Pinpoint the cell where the given text exists, returning its [X, Y] midpoint coordinate. 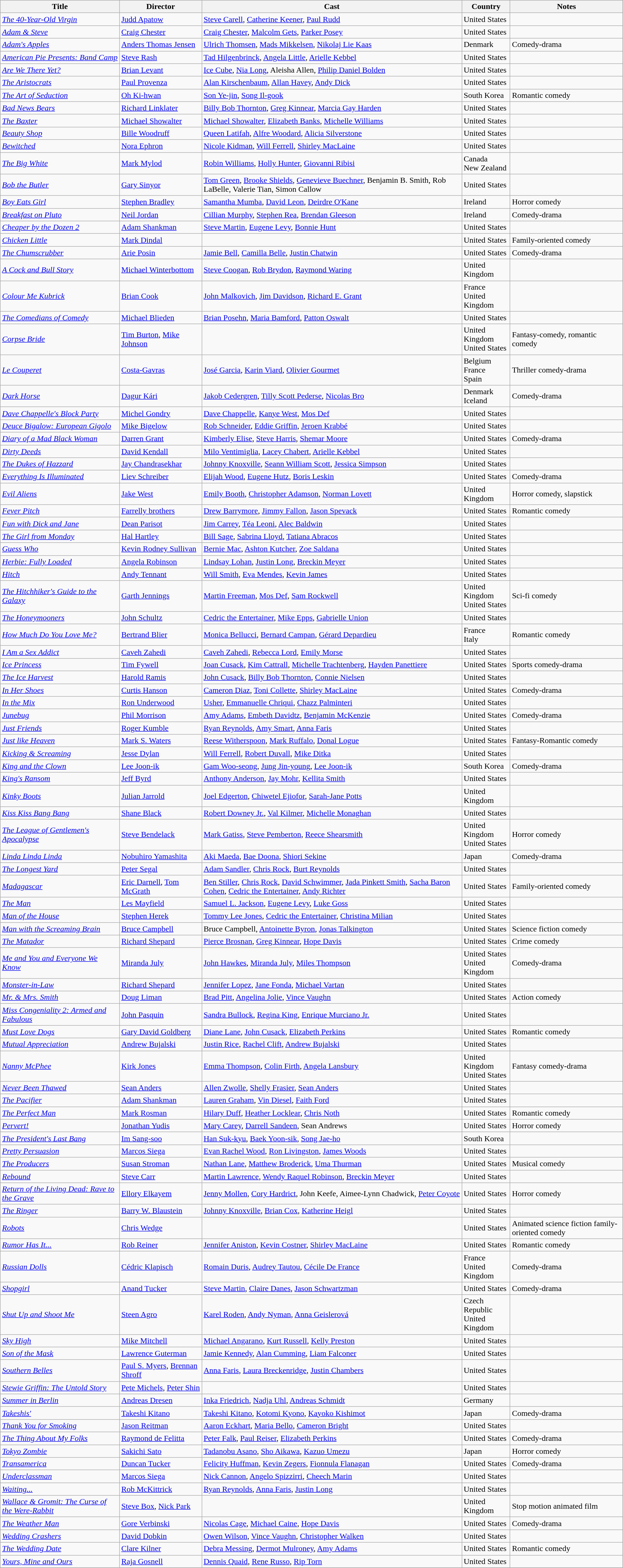
Stop motion animated film [566, 1506]
The Comedians of Comedy [60, 318]
Emily Booth, Christopher Adamson, Norman Lovett [332, 494]
Hal Hartley [160, 536]
Felicity Huffman, Kevin Zegers, Fionnula Flanagan [332, 1464]
Gore Verbinski [160, 1523]
Man with the Screaming Brain [60, 928]
Pretty Persuasion [60, 1151]
Jay Chandrasekhar [160, 464]
The Aristocrats [60, 83]
Jesse Dylan [160, 753]
Justin Rice, Rachel Clift, Andrew Bujalski [332, 1044]
Michel Gondry [160, 413]
Farrelly brothers [160, 511]
Lindsay Lohan, Justin Long, Breckin Meyer [332, 562]
The Hitchhiker's Guide to the Galaxy [60, 596]
Cillian Murphy, Stephen Rea, Brendan Gleeson [332, 215]
Ryan Reynolds, Anna Faris, Justin Long [332, 1489]
Raymond de Felitta [160, 1438]
Beauty Shop [60, 133]
Ben Stiller, Chris Rock, David Schwimmer, Jada Pinkett Smith, Sacha Baron Cohen, Cedric the Entertainer, Andy Richter [332, 886]
Adam Sandler, Chris Rock, Burt Reynolds [332, 869]
Animated science fiction family-oriented comedy [566, 1228]
John Schultz [160, 618]
Ron Underwood [160, 703]
How Much Do You Love Me? [60, 635]
A Cock and Bull Story [60, 270]
Cheaper by the Dozen 2 [60, 227]
Tim Burton, Mike Johnson [160, 339]
Darren Grant [160, 438]
Jennifer Lopez, Jane Fonda, Michael Vartan [332, 985]
Herbie: Fully Loaded [60, 562]
Mutual Appreciation [60, 1044]
Dave Chappelle's Block Party [60, 413]
Chris Wedge [160, 1228]
Director [160, 7]
Samuel L. Jackson, Eugene Levy, Luke Goss [332, 903]
Joan Cusack, Kim Cattrall, Michelle Trachtenberg, Hayden Panettiere [332, 664]
Susan Stroman [160, 1164]
Allen Zwolle, Shelly Frasier, Sean Anders [332, 1088]
Nicole Kidman, Will Ferrell, Shirley MacLaine [332, 146]
Andreas Dresen [160, 1400]
Czech RepublicUnited Kingdom [486, 1314]
Martin Lawrence, Wendy Raquel Robinson, Breckin Meyer [332, 1176]
Rob Schneider, Eddie Griffin, Jeroen Krabbé [332, 426]
Nick Cannon, Angelo Spizzirri, Cheech Marin [332, 1476]
Bruce Campbell, Antoinette Byron, Jonas Talkington [332, 928]
The 40-Year-Old Virgin [60, 19]
King and the Clown [60, 766]
Tim Fywell [160, 664]
Madagascar [60, 886]
Ulrich Thomsen, Mads Mikkelsen, Nikolaj Lie Kaas [332, 45]
Jakob Cedergren, Tilly Scott Pederse, Nicolas Bro [332, 396]
Germany [486, 1400]
Jake West [160, 494]
Dark Horse [60, 396]
Stephen Herek [160, 916]
Country [486, 7]
Nobuhiro Yamashita [160, 856]
Michael Showalter, Elizabeth Banks, Michelle Williams [332, 121]
Pervert! [60, 1126]
Kimberly Elise, Steve Harris, Shemar Moore [332, 438]
Just Friends [60, 728]
Underclassman [60, 1476]
Robin Williams, Holly Hunter, Giovanni Ribisi [332, 163]
Takeshis' [60, 1413]
Romain Duris, Audrey Tautou, Cécile De France [332, 1267]
Rumor Has It... [60, 1245]
Rob Reiner [160, 1245]
Caveh Zahedi, Rebecca Lord, Emily Morse [332, 652]
Kevin Rodney Sullivan [160, 549]
Kicking & Screaming [60, 753]
Tom Green, Brooke Shields, Genevieve Buechner, Benjamin B. Smith, Rob LaBelle, Valerie Tian, Simon Callow [332, 185]
Bob the Butler [60, 185]
Just like Heaven [60, 741]
Johnny Knoxville, Seann William Scott, Jessica Simpson [332, 464]
Han Suk-kyu, Baek Yoon-sik, Song Jae-ho [332, 1138]
Adam & Steve [60, 32]
Steve Carr [160, 1176]
Nathan Lane, Matthew Broderick, Uma Thurman [332, 1164]
CanadaNew Zealand [486, 163]
Shane Black [160, 813]
The Dukes of Hazzard [60, 464]
The Longest Yard [60, 869]
Jennifer Aniston, Kevin Costner, Shirley MacLaine [332, 1245]
Kirk Jones [160, 1066]
Ice Princess [60, 664]
Stewie Griffin: The Untold Story [60, 1388]
Gary Sinyor [160, 185]
BelgiumFranceSpain [486, 370]
Dennis Quaid, Rene Russo, Rip Torn [332, 1561]
Stephen Bradley [160, 202]
Phil Morrison [160, 715]
In Her Shoes [60, 690]
Linda Linda Linda [60, 856]
Fantasy-Romantic comedy [566, 741]
Return of the Living Dead: Rave to the Grave [60, 1194]
Fantasy-comedy, romantic comedy [566, 339]
Shopgirl [60, 1288]
Fun with Dick and Jane [60, 524]
Michael Blieden [160, 318]
Evan Rachel Wood, Ron Livingston, James Woods [332, 1151]
Owen Wilson, Vince Vaughn, Christopher Walken [332, 1536]
The Big White [60, 163]
Mike Bigelow [160, 426]
David Kendall [160, 451]
Raja Gosnell [160, 1561]
Jeff Byrd [160, 779]
Crime comedy [566, 941]
Summer in Berlin [60, 1400]
Oh Ki-hwan [160, 95]
Denmark [486, 45]
Arie Posin [160, 253]
Mark Mylod [160, 163]
Anna Faris, Laura Breckenridge, Justin Chambers [332, 1370]
Emma Thompson, Colin Firth, Angela Lansbury [332, 1066]
Horror comedy, slapstick [566, 494]
Guess Who [60, 549]
The Chumscrubber [60, 253]
Wallace & Gromit: The Curse of the Were-Rabbit [60, 1506]
Andy Tennant [160, 574]
Rob McKittrick [160, 1489]
Mark S. Waters [160, 741]
John Malkovich, Jim Davidson, Richard E. Grant [332, 296]
Brian Levant [160, 70]
Steen Agro [160, 1314]
Mike Mitchell [160, 1341]
Tadanobu Asano, Sho Aikawa, Kazuo Umezu [332, 1451]
Gam Woo-seong, Jung Jin-young, Lee Joon-ik [332, 766]
Lauren Graham, Vin Diesel, Faith Ford [332, 1100]
Kiss Kiss Bang Bang [60, 813]
Bertrand Blier [160, 635]
Usher, Emmanuelle Chriqui, Chazz Palminteri [332, 703]
Notes [566, 7]
Diane Lane, John Cusack, Elizabeth Perkins [332, 1032]
Tad Hilgenbrinck, Angela Little, Arielle Kebbel [332, 57]
Dagur Kári [160, 396]
Peter Falk, Paul Reiser, Elizabeth Perkins [332, 1438]
Steve Martin, Eugene Levy, Bonnie Hunt [332, 227]
The Girl from Monday [60, 536]
Im Sang-soo [160, 1138]
Hitch [60, 574]
Anand Tucker [160, 1288]
Brian Posehn, Maria Bamford, Patton Oswalt [332, 318]
Takeshi Kitano, Kotomi Kyono, Kayoko Kishimot [332, 1413]
Cameron Diaz, Toni Collette, Shirley MacLaine [332, 690]
Me and You and Everyone We Know [60, 963]
Gary David Goldberg [160, 1032]
The Thing About My Folks [60, 1438]
The Art of Seduction [60, 95]
Monster-in-Law [60, 985]
Everything Is Illuminated [60, 477]
Transamerica [60, 1464]
The President's Last Bang [60, 1138]
Bill Sage, Sabrina Lloyd, Tatiana Abracos [332, 536]
David Dobkin [160, 1536]
Alan Kirschenbaum, Allan Havey, Andy Dick [332, 83]
Junebug [60, 715]
Julian Jarrold [160, 796]
In the Mix [60, 703]
Michael Winterbottom [160, 270]
Anders Thomas Jensen [160, 45]
Cast [332, 7]
Duncan Tucker [160, 1464]
Robots [60, 1228]
The Weather Man [60, 1523]
Billy Bob Thornton, Greg Kinnear, Marcia Gay Harden [332, 108]
Are We There Yet? [60, 70]
Thank You for Smoking [60, 1426]
Jonathan Yudis [160, 1126]
Mary Carey, Darrell Sandeen, Sean Andrews [332, 1126]
Mr. & Mrs. Smith [60, 997]
Paul Provenza [160, 83]
Barry W. Blaustein [160, 1211]
Man of the House [60, 916]
Le Couperet [60, 370]
Chicken Little [60, 240]
Colour Me Kubrick [60, 296]
Wedding Crashers [60, 1536]
Russian Dolls [60, 1267]
Milo Ventimiglia, Lacey Chabert, Arielle Kebbel [332, 451]
Fever Pitch [60, 511]
Neil Jordan [160, 215]
Sci-fi comedy [566, 596]
The League of Gentlemen's Apocalypse [60, 835]
Jenny Mollen, Cory Hardrict, John Keefe, Aimee-Lynn Chadwick, Peter Coyote [332, 1194]
Anthony Anderson, Jay Mohr, Kellita Smith [332, 779]
Steve Bendelack [160, 835]
Thriller comedy-drama [566, 370]
Evil Aliens [60, 494]
FranceItaly [486, 635]
Dean Parisot [160, 524]
The Ringer [60, 1211]
The Perfect Man [60, 1113]
The Wedding Date [60, 1549]
Cedric the Entertainer, Mike Epps, Gabrielle Union [332, 618]
John Cusack, Billy Bob Thornton, Connie Nielsen [332, 677]
Curtis Hanson [160, 690]
The Baxter [60, 121]
Debra Messing, Dermot Mulroney, Amy Adams [332, 1549]
Mark Gatiss, Steve Pemberton, Reece Shearsmith [332, 835]
Pierce Brosnan, Greg Kinnear, Hope Davis [332, 941]
Kinky Boots [60, 796]
Paul S. Myers, Brennan Shroff [160, 1370]
The Producers [60, 1164]
Bruce Campbell [160, 928]
Ryan Reynolds, Amy Smart, Anna Faris [332, 728]
The Pacifier [60, 1100]
Steve Martin, Claire Danes, Jason Schwartzman [332, 1288]
Tokyo Zombie [60, 1451]
Ellory Elkayem [160, 1194]
Liev Schreiber [160, 477]
Deuce Bigalow: European Gigolo [60, 426]
Shut Up and Shoot Me [60, 1314]
Sakichi Sato [160, 1451]
Bewitched [60, 146]
Rebound [60, 1176]
Mark Rosman [160, 1113]
Dave Chappelle, Kanye West, Mos Def [332, 413]
Caveh Zahedi [160, 652]
Musical comedy [566, 1164]
Fantasy comedy-drama [566, 1066]
Nora Ephron [160, 146]
Les Mayfield [160, 903]
Miranda July [160, 963]
Joel Edgerton, Chiwetel Ejiofor, Sarah-Jane Potts [332, 796]
Brad Pitt, Angelina Jolie, Vince Vaughn [332, 997]
Action comedy [566, 997]
Karel Roden, Andy Nyman, Anna Geislerová [332, 1314]
Peter Segal [160, 869]
DenmarkIceland [486, 396]
Ice Cube, Nia Long, Aleisha Allen, Philip Daniel Bolden [332, 70]
Tommy Lee Jones, Cedric the Entertainer, Christina Milian [332, 916]
Brian Cook [160, 296]
Boy Eats Girl [60, 202]
John Hawkes, Miranda July, Miles Thompson [332, 963]
Jim Carrey, Téa Leoni, Alec Baldwin [332, 524]
Queen Latifah, Alfre Woodard, Alicia Silverstone [332, 133]
Samantha Mumba, David Leon, Deirdre O'Kane [332, 202]
Bille Woodruff [160, 133]
I Am a Sex Addict [60, 652]
American Pie Presents: Band Camp [60, 57]
Richard Linklater [160, 108]
Aaron Eckhart, Maria Bello, Cameron Bright [332, 1426]
Bernie Mac, Ashton Kutcher, Zoe Saldana [332, 549]
José Garcia, Karin Viard, Olivier Gourmet [332, 370]
Steve Rash [160, 57]
Never Been Thawed [60, 1088]
Pete Michels, Peter Shin [160, 1388]
Dirty Deeds [60, 451]
Science fiction comedy [566, 928]
Robert Downey Jr., Val Kilmer, Michelle Monaghan [332, 813]
Michael Showalter [160, 121]
The Man [60, 903]
Corpse Bride [60, 339]
Mark Dindal [160, 240]
The Honeymooners [60, 618]
Adam's Apples [60, 45]
Costa-Gavras [160, 370]
Breakfast on Pluto [60, 215]
Yours, Mine and Ours [60, 1561]
Monica Bellucci, Bernard Campan, Gérard Depardieu [332, 635]
Title [60, 7]
Waiting... [60, 1489]
Steve Box, Nick Park [160, 1506]
Craig Chester, Malcolm Gets, Parker Posey [332, 32]
Sandra Bullock, Regina King, Enrique Murciano Jr. [332, 1015]
Steve Carell, Catherine Keener, Paul Rudd [332, 19]
Southern Belles [60, 1370]
Johnny Knoxville, Brian Cox, Katherine Heigl [332, 1211]
Must Love Dogs [60, 1032]
Will Smith, Eva Mendes, Kevin James [332, 574]
Jamie Kennedy, Alan Cumming, Liam Falconer [332, 1353]
John Pasquin [160, 1015]
Steve Coogan, Rob Brydon, Raymond Waring [332, 270]
Judd Apatow [160, 19]
Inka Friedrich, Nadja Uhl, Andreas Schmidt [332, 1400]
Miss Congeniality 2: Armed and Fabulous [60, 1015]
Andrew Bujalski [160, 1044]
Sean Anders [160, 1088]
Harold Ramis [160, 677]
Doug Liman [160, 997]
Aki Maeda, Bae Doona, Shiori Sekine [332, 856]
Amy Adams, Embeth Davidtz, Benjamin McKenzie [332, 715]
Angela Robinson [160, 562]
Craig Chester [160, 32]
Nicolas Cage, Michael Caine, Hope Davis [332, 1523]
Lee Joon-ik [160, 766]
Nanny McPhee [60, 1066]
Clare Kilner [160, 1549]
Lawrence Guterman [160, 1353]
King's Ransom [60, 779]
Takeshi Kitano [160, 1413]
Diary of a Mad Black Woman [60, 438]
Martin Freeman, Mos Def, Sam Rockwell [332, 596]
Roger Kumble [160, 728]
Sports comedy-drama [566, 664]
Jason Reitman [160, 1426]
Sky High [60, 1341]
Elijah Wood, Eugene Hutz, Boris Leskin [332, 477]
Bad News Bears [60, 108]
Garth Jennings [160, 596]
Jamie Bell, Camilla Belle, Justin Chatwin [332, 253]
The Matador [60, 941]
Son Ye-jin, Song Il-gook [332, 95]
Drew Barrymore, Jimmy Fallon, Jason Spevack [332, 511]
Will Ferrell, Robert Duvall, Mike Ditka [332, 753]
Reese Witherspoon, Mark Ruffalo, Donal Logue [332, 741]
United StatesUnited Kingdom [486, 963]
Son of the Mask [60, 1353]
Hilary Duff, Heather Locklear, Chris Noth [332, 1113]
Michael Angarano, Kurt Russell, Kelly Preston [332, 1341]
Cédric Klapisch [160, 1267]
The Ice Harvest [60, 677]
Eric Darnell, Tom McGrath [160, 886]
